From the cell containing the given text, extract its center point as [X, Y] coordinate. 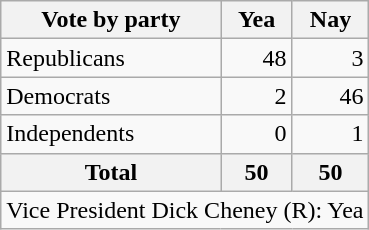
46 [330, 96]
48 [256, 58]
1 [330, 134]
Yea [256, 20]
Nay [330, 20]
Vice President Dick Cheney (R): Yea [185, 210]
3 [330, 58]
Total [111, 172]
Independents [111, 134]
Republicans [111, 58]
Democrats [111, 96]
2 [256, 96]
0 [256, 134]
Vote by party [111, 20]
